Pinpoint the cell where the given text exists, returning its [x, y] midpoint coordinate. 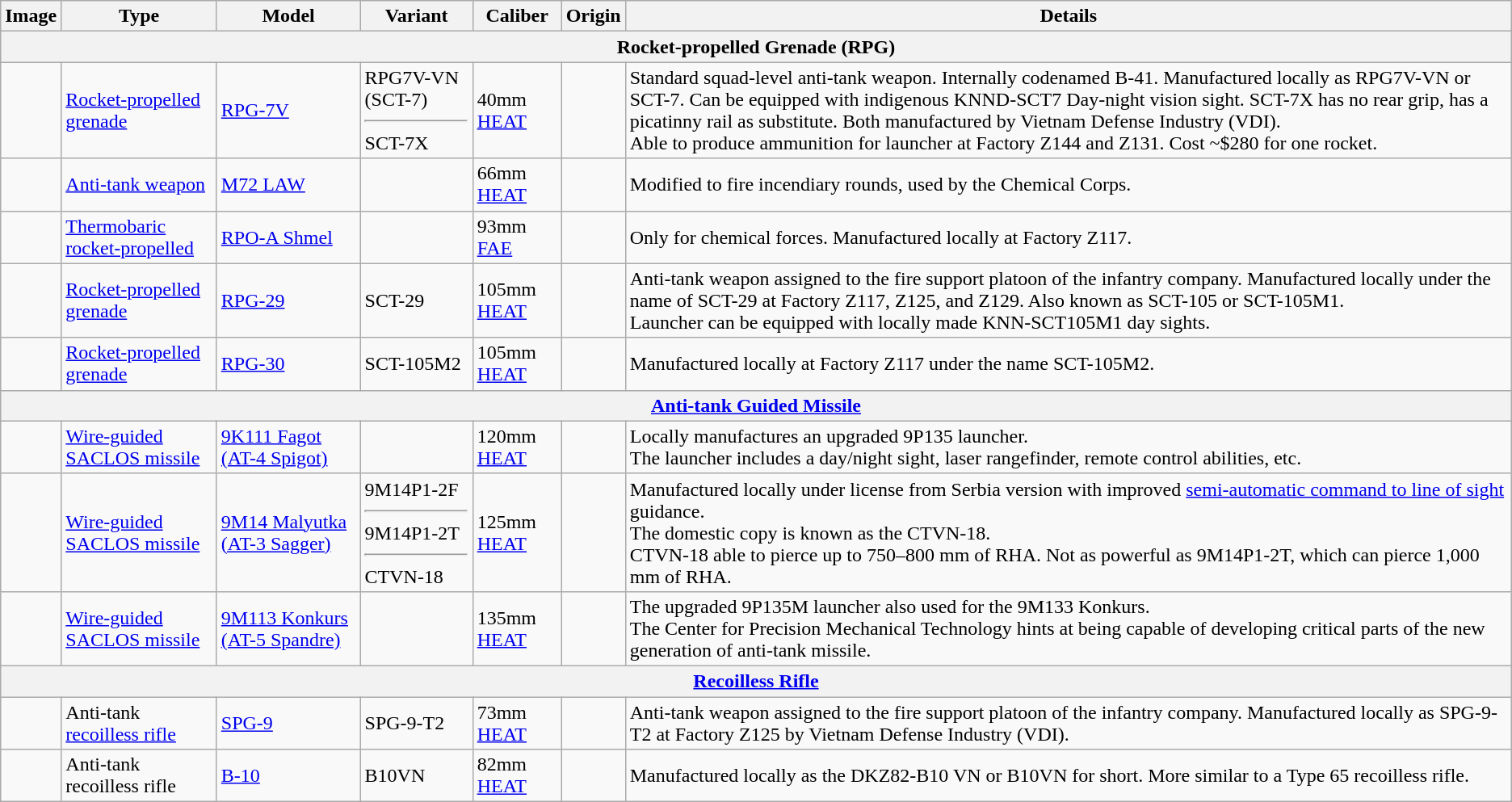
Only for chemical forces. Manufactured locally at Factory Z117. [1068, 237]
SCT-29 [417, 300]
RPG-29 [288, 300]
SPG-9 [288, 722]
66mm HEAT [517, 184]
135mm HEAT [517, 628]
RPO-A Shmel [288, 237]
RPG-30 [288, 363]
SPG-9-T2 [417, 722]
SCT-105M2 [417, 363]
Type [139, 16]
Variant [417, 16]
73mm HEAT [517, 722]
Anti-tank weapon [139, 184]
Image [31, 16]
9M14P1-2F 9M14P1-2T CTVN-18 [417, 532]
82mm HEAT [517, 775]
93mm FAE [517, 237]
Origin [593, 16]
Manufactured locally as the DKZ82-B10 VN or B10VN for short. More similar to a Type 65 recoilless rifle. [1068, 775]
Modified to fire incendiary rounds, used by the Chemical Corps. [1068, 184]
40mm HEAT [517, 110]
9M113 Konkurs (AT-5 Spandre) [288, 628]
120mm HEAT [517, 447]
B10VN [417, 775]
M72 LAW [288, 184]
Model [288, 16]
Anti-tank Guided Missile [756, 405]
Locally manufactures an upgraded 9P135 launcher.The launcher includes a day/night sight, laser rangefinder, remote control abilities, etc. [1068, 447]
9K111 Fagot (AT-4 Spigot) [288, 447]
Thermobaric rocket-propelled [139, 237]
Manufactured locally at Factory Z117 under the name SCT-105M2. [1068, 363]
Details [1068, 16]
Recoilless Rifle [756, 681]
RPG7V-VN (SCT-7) SCT-7X [417, 110]
9M14 Malyutka (AT-3 Sagger) [288, 532]
B-10 [288, 775]
Caliber [517, 16]
RPG-7V [288, 110]
125mm HEAT [517, 532]
Rocket-propelled Grenade (RPG) [756, 47]
